Output the [x, y] coordinate of the center of the cell containing the given text.  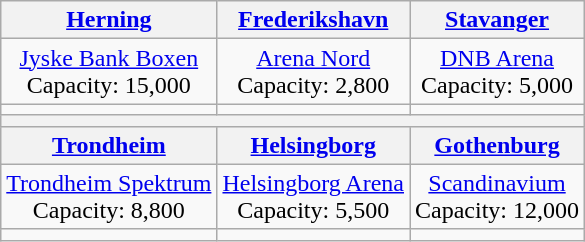
Jyske Bank BoxenCapacity: 15,000 [109, 72]
Arena NordCapacity: 2,800 [314, 72]
Gothenburg [498, 145]
Stavanger [498, 20]
Helsingborg [314, 145]
Helsingborg ArenaCapacity: 5,500 [314, 196]
Trondheim [109, 145]
Herning [109, 20]
ScandinaviumCapacity: 12,000 [498, 196]
DNB ArenaCapacity: 5,000 [498, 72]
Trondheim SpektrumCapacity: 8,800 [109, 196]
Frederikshavn [314, 20]
